Provide the [x, y] coordinate of the cell's center where the given text is located.  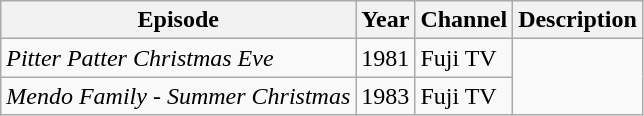
1981 [386, 58]
Year [386, 20]
Pitter Patter Christmas Eve [178, 58]
Mendo Family - Summer Christmas [178, 96]
Description [578, 20]
1983 [386, 96]
Channel [464, 20]
Episode [178, 20]
